Capture the cell that displays the provided text and extract its [x, y] central coordinate. 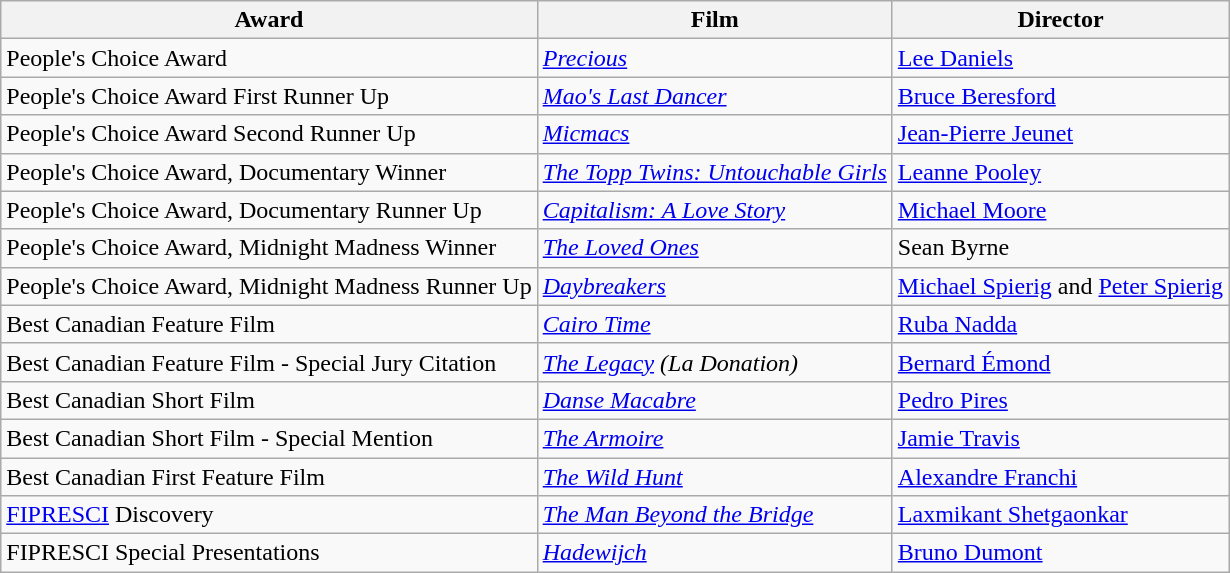
Jamie Travis [1060, 438]
The Armoire [714, 438]
Best Canadian First Feature Film [269, 477]
Precious [714, 58]
Micmacs [714, 134]
Jean-Pierre Jeunet [1060, 134]
Capitalism: A Love Story [714, 210]
The Wild Hunt [714, 477]
The Topp Twins: Untouchable Girls [714, 172]
Award [269, 20]
The Legacy (La Donation) [714, 362]
Ruba Nadda [1060, 324]
The Man Beyond the Bridge [714, 515]
Best Canadian Feature Film [269, 324]
Leanne Pooley [1060, 172]
Director [1060, 20]
Cairo Time [714, 324]
Alexandre Franchi [1060, 477]
People's Choice Award, Midnight Madness Runner Up [269, 286]
Best Canadian Short Film [269, 400]
People's Choice Award Second Runner Up [269, 134]
Laxmikant Shetgaonkar [1060, 515]
Bruce Beresford [1060, 96]
Best Canadian Short Film - Special Mention [269, 438]
People's Choice Award, Documentary Runner Up [269, 210]
Lee Daniels [1060, 58]
Danse Macabre [714, 400]
Bruno Dumont [1060, 553]
Hadewijch [714, 553]
Daybreakers [714, 286]
Sean Byrne [1060, 248]
People's Choice Award, Documentary Winner [269, 172]
Best Canadian Feature Film - Special Jury Citation [269, 362]
Michael Moore [1060, 210]
FIPRESCI Special Presentations [269, 553]
The Loved Ones [714, 248]
Bernard Émond [1060, 362]
People's Choice Award, Midnight Madness Winner [269, 248]
People's Choice Award [269, 58]
Mao's Last Dancer [714, 96]
Pedro Pires [1060, 400]
Film [714, 20]
FIPRESCI Discovery [269, 515]
People's Choice Award First Runner Up [269, 96]
Michael Spierig and Peter Spierig [1060, 286]
